Scan for the cell matching the given text and deliver its [X, Y] coordinate at center. 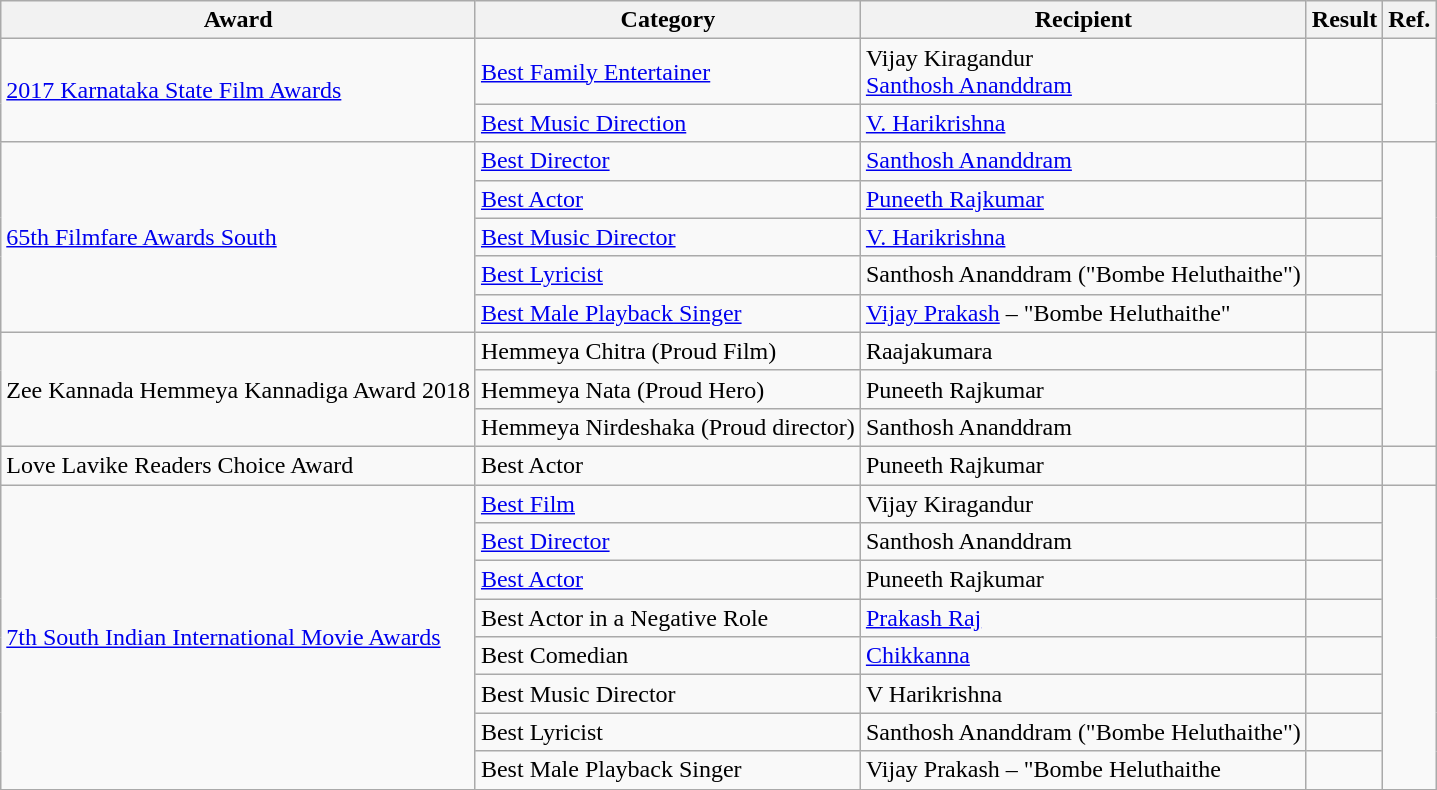
Best Comedian [668, 656]
Love Lavike Readers Choice Award [238, 465]
Best Actor in a Negative Role [668, 618]
Hemmeya Chitra (Proud Film) [668, 351]
2017 Karnataka State Film Awards [238, 90]
Vijay Prakash – "Bombe Heluthaithe [1083, 770]
7th South Indian International Movie Awards [238, 636]
Chikkanna [1083, 656]
Vijay Kiragandur [1083, 503]
Vijay KiragandurSanthosh Ananddram [1083, 72]
Award [238, 20]
Recipient [1083, 20]
65th Filmfare Awards South [238, 237]
Zee Kannada Hemmeya Kannadiga Award 2018 [238, 389]
Hemmeya Nata (Proud Hero) [668, 389]
Best Film [668, 503]
Prakash Raj [1083, 618]
Raajakumara [1083, 351]
Category [668, 20]
Best Music Direction [668, 123]
Hemmeya Nirdeshaka (Proud director) [668, 427]
Vijay Prakash – "Bombe Heluthaithe" [1083, 313]
V Harikrishna [1083, 694]
Result [1344, 20]
Best Family Entertainer [668, 72]
Ref. [1410, 20]
